Locate the cell with the specified text and output its [x, y] center coordinate. 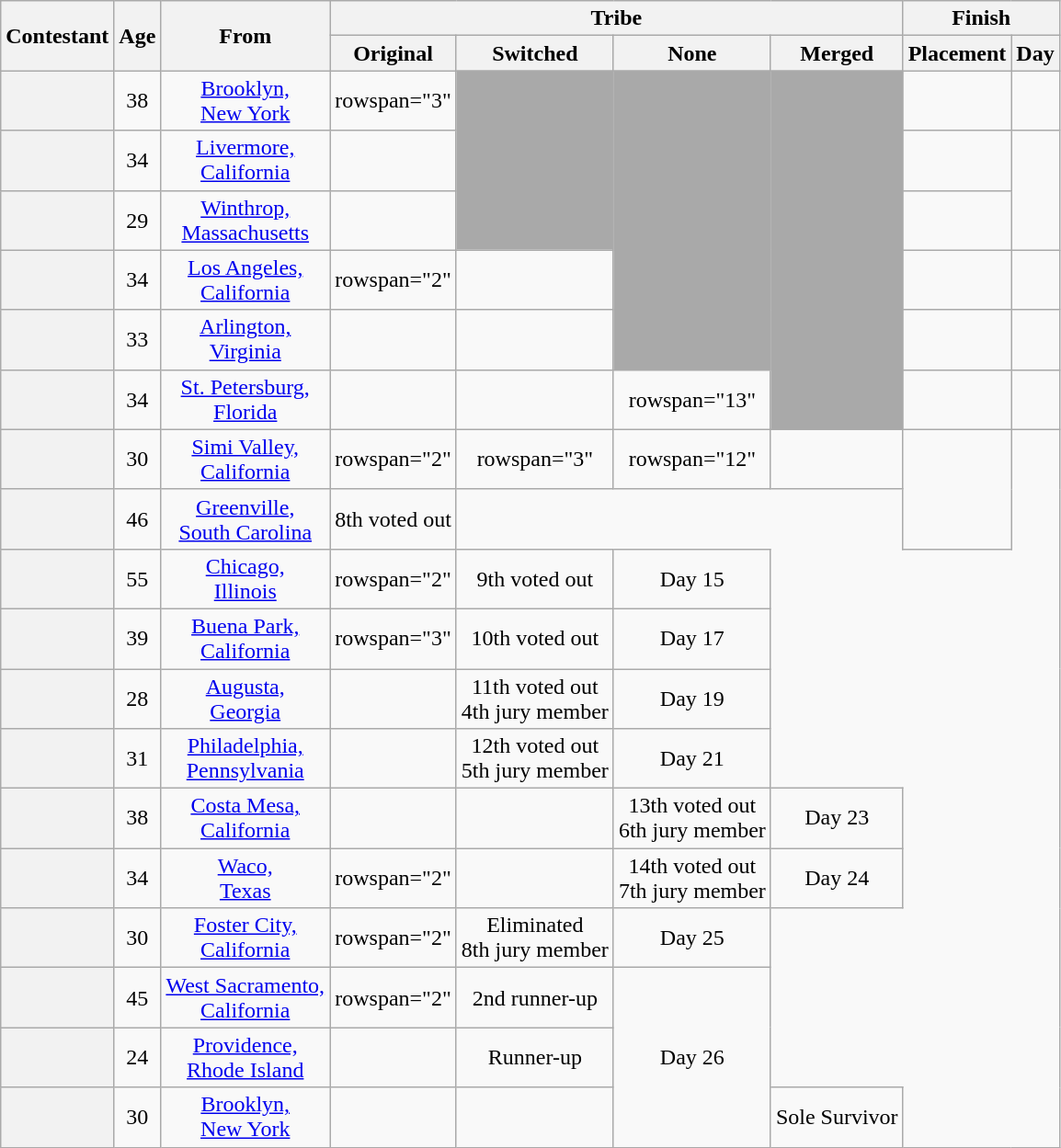
Tribe [617, 18]
Day 19 [691, 699]
Foster City,California [245, 938]
Eliminated8th jury member [535, 938]
Day 26 [691, 1057]
Original [394, 53]
Winthrop,Massachusetts [245, 221]
Buena Park,California [245, 638]
Day 23 [837, 818]
None [691, 53]
10th voted out [535, 638]
2nd runner-up [535, 998]
Day 15 [691, 579]
Day 25 [691, 938]
Day 21 [691, 759]
Simi Valley,California [245, 460]
Arlington,Virginia [245, 340]
39 [138, 638]
Placement [957, 53]
Runner-up [535, 1057]
29 [138, 221]
Costa Mesa,California [245, 818]
55 [138, 579]
Day 17 [691, 638]
8th voted out [394, 518]
From [245, 36]
Los Angeles,California [245, 279]
Greenville,South Carolina [245, 518]
Age [138, 36]
Livermore,California [245, 160]
Philadelphia,Pennsylvania [245, 759]
West Sacramento,California [245, 998]
Day 24 [837, 879]
31 [138, 759]
Chicago,Illinois [245, 579]
Switched [535, 53]
11th voted out4th jury member [535, 699]
14th voted out7th jury member [691, 879]
Providence,Rhode Island [245, 1057]
Finish [981, 18]
Waco,Texas [245, 879]
9th voted out [535, 579]
46 [138, 518]
Augusta,Georgia [245, 699]
28 [138, 699]
rowspan="12" [691, 460]
rowspan="13" [691, 399]
12th voted out5th jury member [535, 759]
Sole Survivor [837, 1118]
24 [138, 1057]
Day [1035, 53]
33 [138, 340]
45 [138, 998]
Contestant [57, 36]
St. Petersburg,Florida [245, 399]
Merged [837, 53]
13th voted out6th jury member [691, 818]
